Return the [x, y] coordinate for the center point of the cell that contains the specified text.  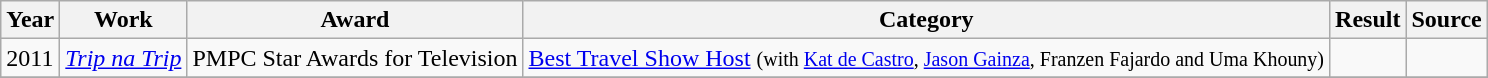
Source [1446, 20]
Work [124, 20]
Best Travel Show Host (with Kat de Castro, Jason Gainza, Franzen Fajardo and Uma Khouny) [926, 58]
Award [355, 20]
Trip na Trip [124, 58]
Year [30, 20]
PMPC Star Awards for Television [355, 58]
Result [1368, 20]
2011 [30, 58]
Category [926, 20]
